From the cell containing the given text, extract its center point as [x, y] coordinate. 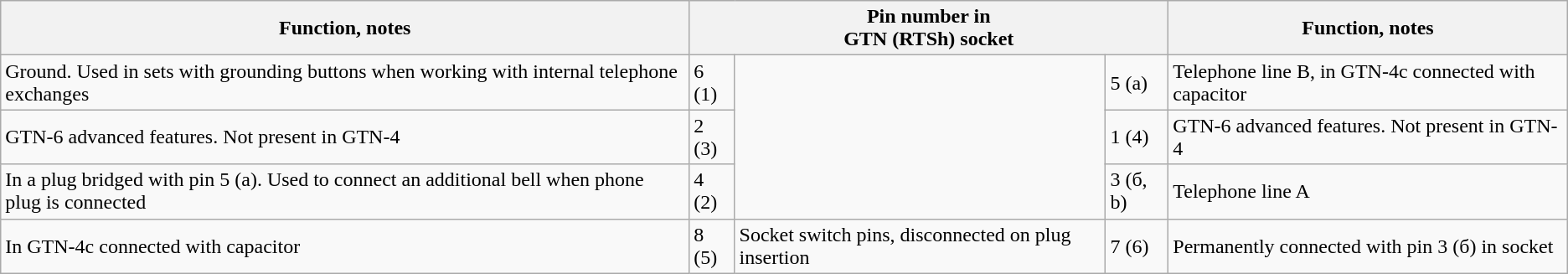
3 (б, b) [1137, 191]
Telephone line A [1368, 191]
6 (1) [712, 82]
8 (5) [712, 246]
7 (6) [1137, 246]
Permanently connected with pin 3 (б) in socket [1368, 246]
In a plug bridged with pin 5 (а). Used to connect an additional bell when phone plug is connected [345, 191]
2 (3) [712, 137]
Socket switch pins, disconnected on plug insertion [920, 246]
Pin number inGTN (RTSh) socket [929, 28]
4 (2) [712, 191]
In GTN-4c connected with capacitor [345, 246]
5 (а) [1137, 82]
Ground. Used in sets with grounding buttons when working with internal telephone exchanges [345, 82]
Telephone line B, in GTN-4c connected with capacitor [1368, 82]
1 (4) [1137, 137]
